From the cell containing the given text, extract its center point as (X, Y) coordinate. 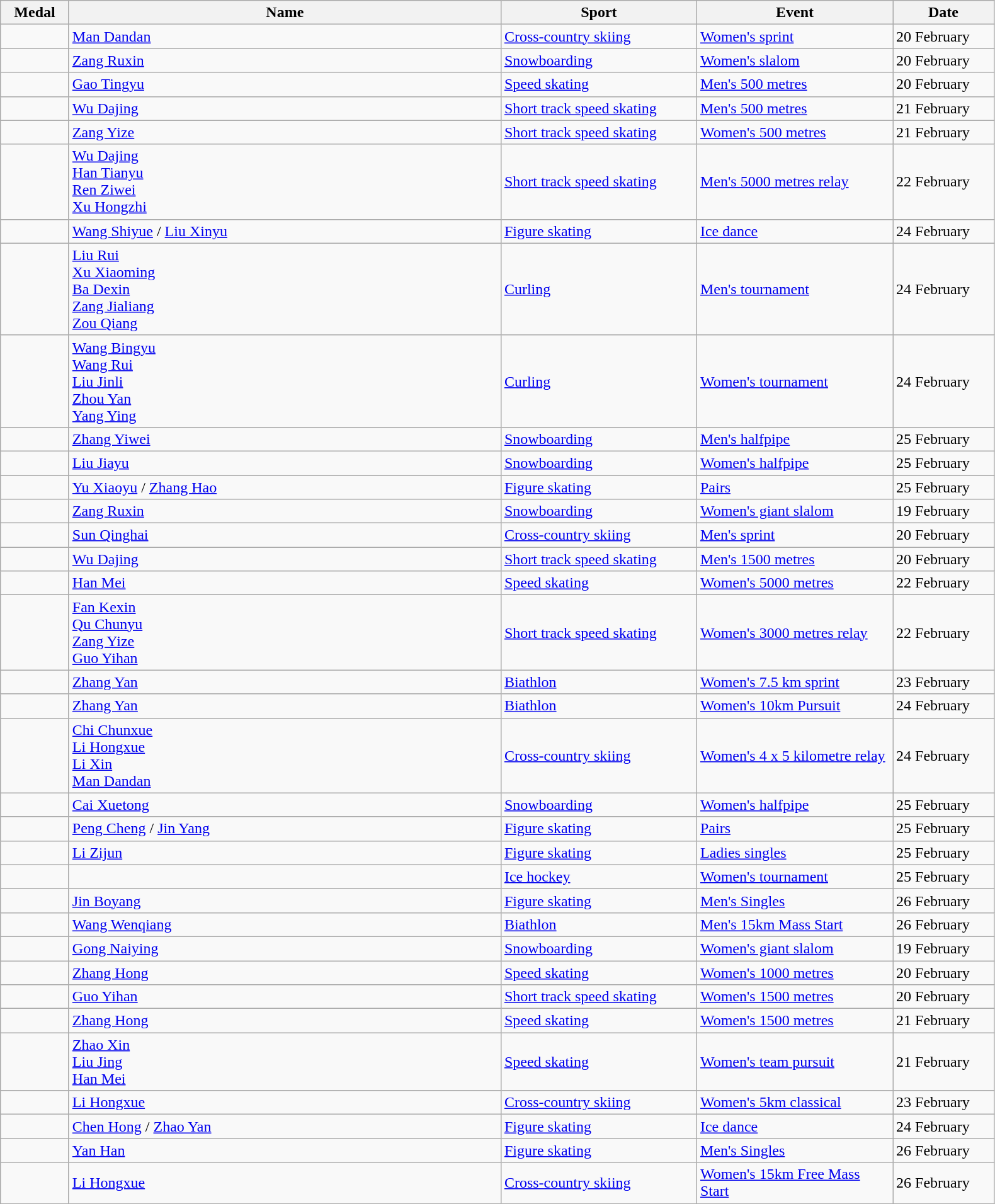
Man Dandan (285, 37)
Zhang Yiwei (285, 439)
Wu DajingHan TianyuRen ZiweiXu Hongzhi (285, 181)
Gong Naiying (285, 948)
Men's 15km Mass Start (795, 924)
Zang Yize (285, 132)
Cai Xuetong (285, 805)
Guo Yihan (285, 997)
Chi Chunxue Li HongxueLi XinMan Dandan (285, 756)
Chen Hong / Zhao Yan (285, 1127)
Women's slalom (795, 60)
Women's sprint (795, 37)
Women's 1000 metres (795, 973)
Wang BingyuWang RuiLiu JinliZhou Yan Yang Ying (285, 381)
Gao Tingyu (285, 84)
Han Mei (285, 583)
Event (795, 13)
Women's 5km classical (795, 1103)
Date (943, 13)
Men's sprint (795, 535)
Ice hockey (598, 877)
Women's team pursuit (795, 1062)
Men's halfpipe (795, 439)
Li Zijun (285, 853)
Sun Qinghai (285, 535)
Liu Jiayu (285, 463)
Women's 10km Pursuit (795, 706)
Women's 500 metres (795, 132)
Women's 15km Free Mass Start (795, 1183)
Wang Wenqiang (285, 924)
Ladies singles (795, 853)
Medal (35, 13)
Yan Han (285, 1150)
Yu Xiaoyu / Zhang Hao (285, 487)
Men's 5000 metres relay (795, 181)
Peng Cheng / Jin Yang (285, 829)
Liu RuiXu XiaomingBa DexinZang Jialiang Zou Qiang (285, 289)
Jin Boyang (285, 900)
Zhao XinLiu JingHan Mei (285, 1062)
Fan KexinQu ChunyuZang YizeGuo Yihan (285, 632)
Sport (598, 13)
Women's 4 x 5 kilometre relay (795, 756)
Wang Shiyue / Liu Xinyu (285, 231)
Name (285, 13)
Men's 1500 metres (795, 559)
Women's 5000 metres (795, 583)
Women's 3000 metres relay (795, 632)
Women's 7.5 km sprint (795, 682)
Men's tournament (795, 289)
